Determine the (x, y) coordinate at the center of the cell enclosing the given text.  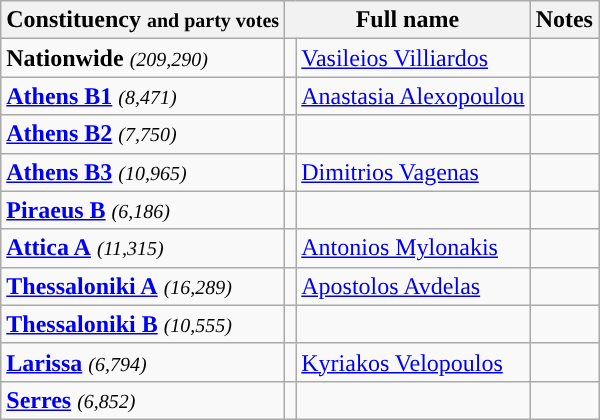
Thessaloniki A (16,289) (143, 286)
Larissa (6,794) (143, 362)
Anastasia Alexopoulou (413, 96)
Antonios Mylonakis (413, 248)
Thessaloniki B (10,555) (143, 324)
Vasileios Villiardos (413, 58)
Athens B2 (7,750) (143, 134)
Piraeus B (6,186) (143, 210)
Apostolos Avdelas (413, 286)
Serres (6,852) (143, 400)
Nationwide (209,290) (143, 58)
Kyriakos Velopoulos (413, 362)
Notes (564, 20)
Dimitrios Vagenas (413, 172)
Attica A (11,315) (143, 248)
Constituency and party votes (143, 20)
Athens B1 (8,471) (143, 96)
Athens B3 (10,965) (143, 172)
Full name (408, 20)
